Pinpoint the cell where the given text exists, returning its (x, y) midpoint coordinate. 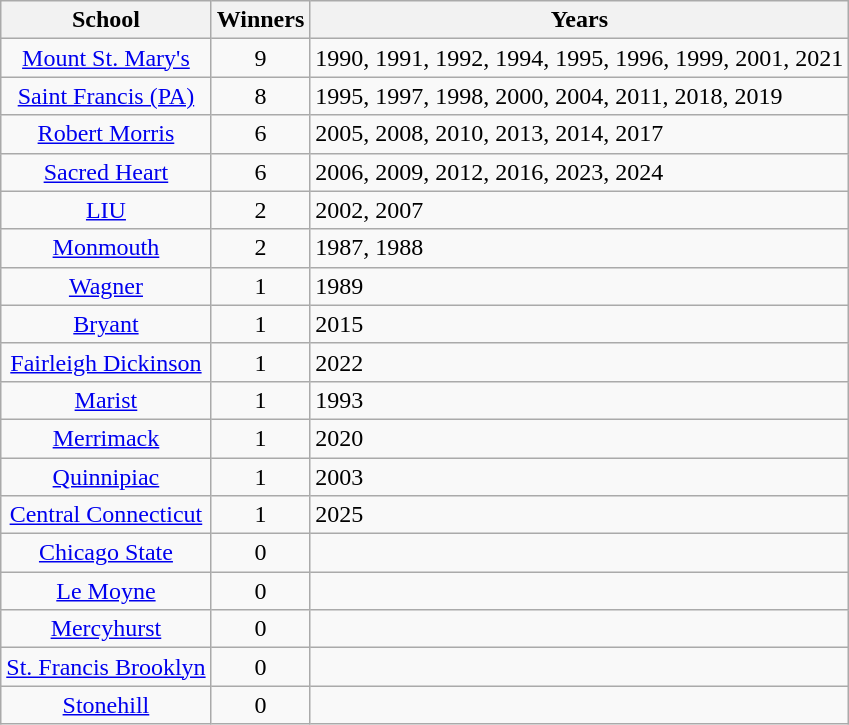
Mercyhurst (106, 629)
2006, 2009, 2012, 2016, 2023, 2024 (580, 172)
1993 (580, 400)
Quinnipiac (106, 477)
Wagner (106, 286)
Merrimack (106, 438)
2003 (580, 477)
Monmouth (106, 248)
Stonehill (106, 705)
1990, 1991, 1992, 1994, 1995, 1996, 1999, 2001, 2021 (580, 58)
Winners (260, 20)
8 (260, 96)
Robert Morris (106, 134)
Marist (106, 400)
1987, 1988 (580, 248)
9 (260, 58)
Years (580, 20)
2020 (580, 438)
Central Connecticut (106, 515)
2002, 2007 (580, 210)
2005, 2008, 2010, 2013, 2014, 2017 (580, 134)
Bryant (106, 324)
Sacred Heart (106, 172)
Mount St. Mary's (106, 58)
St. Francis Brooklyn (106, 667)
Fairleigh Dickinson (106, 362)
School (106, 20)
2015 (580, 324)
Chicago State (106, 553)
LIU (106, 210)
2025 (580, 515)
Saint Francis (PA) (106, 96)
2022 (580, 362)
1995, 1997, 1998, 2000, 2004, 2011, 2018, 2019 (580, 96)
Le Moyne (106, 591)
1989 (580, 286)
